Pinpoint the cell where the given text exists, returning its (x, y) midpoint coordinate. 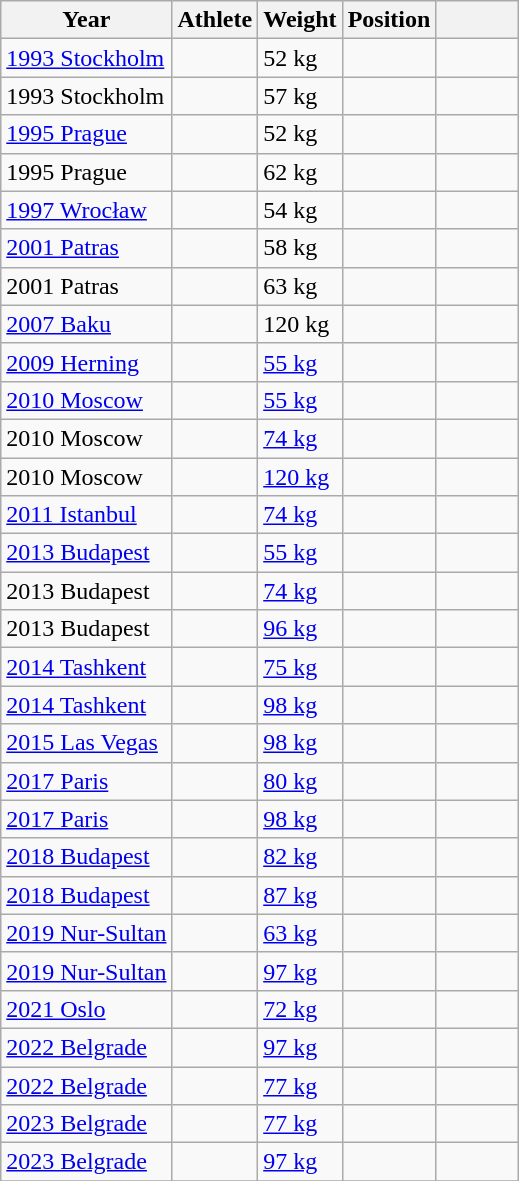
58 kg (300, 248)
80 kg (300, 781)
Position (389, 20)
62 kg (300, 172)
1997 Wrocław (86, 210)
2015 Las Vegas (86, 743)
2011 Istanbul (86, 515)
82 kg (300, 857)
Year (86, 20)
57 kg (300, 96)
Weight (300, 20)
2007 Baku (86, 324)
2009 Herning (86, 362)
96 kg (300, 629)
Athlete (215, 20)
87 kg (300, 895)
54 kg (300, 210)
2021 Oslo (86, 1009)
75 kg (300, 667)
72 kg (300, 1009)
